Search for the cell housing the specified text and yield its (x, y) center coordinate. 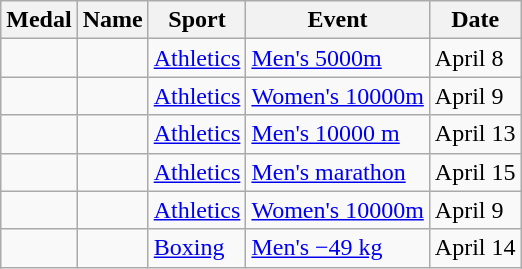
Men's 10000 m (338, 134)
Medal (39, 20)
Sport (197, 20)
Men's 5000m (338, 58)
Boxing (197, 248)
Date (475, 20)
Men's marathon (338, 172)
April 15 (475, 172)
April 14 (475, 248)
April 13 (475, 134)
Event (338, 20)
April 8 (475, 58)
Name (112, 20)
Men's −49 kg (338, 248)
